Return the [x, y] coordinate for the center point of the cell that contains the specified text.  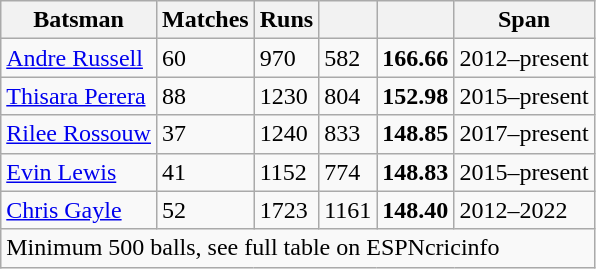
970 [286, 58]
Chris Gayle [79, 210]
37 [205, 134]
148.83 [416, 172]
52 [205, 210]
1161 [348, 210]
148.85 [416, 134]
Minimum 500 balls, see full table on ESPNcricinfo [298, 248]
582 [348, 58]
Span [524, 20]
60 [205, 58]
2017–present [524, 134]
Thisara Perera [79, 96]
166.66 [416, 58]
Batsman [79, 20]
Runs [286, 20]
88 [205, 96]
1230 [286, 96]
774 [348, 172]
Rilee Rossouw [79, 134]
148.40 [416, 210]
2012–2022 [524, 210]
41 [205, 172]
Matches [205, 20]
1723 [286, 210]
Evin Lewis [79, 172]
2012–present [524, 58]
1240 [286, 134]
Andre Russell [79, 58]
804 [348, 96]
1152 [286, 172]
152.98 [416, 96]
833 [348, 134]
